Detect which cell encompasses the target text, then output its (x, y) center coordinate. 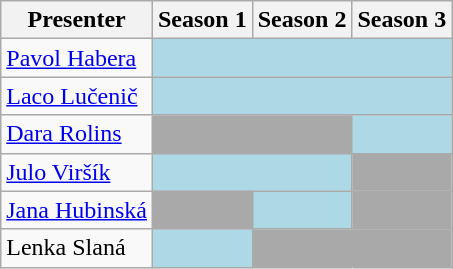
Dara Rolins (77, 134)
Season 3 (402, 20)
Pavol Habera (77, 58)
Presenter (77, 20)
Lenka Slaná (77, 248)
Julo Viršík (77, 172)
Jana Hubinská (77, 210)
Season 1 (202, 20)
Laco Lučenič (77, 96)
Season 2 (302, 20)
